Find where the given text appears and provide that cell's center as [X, Y] coordinate. 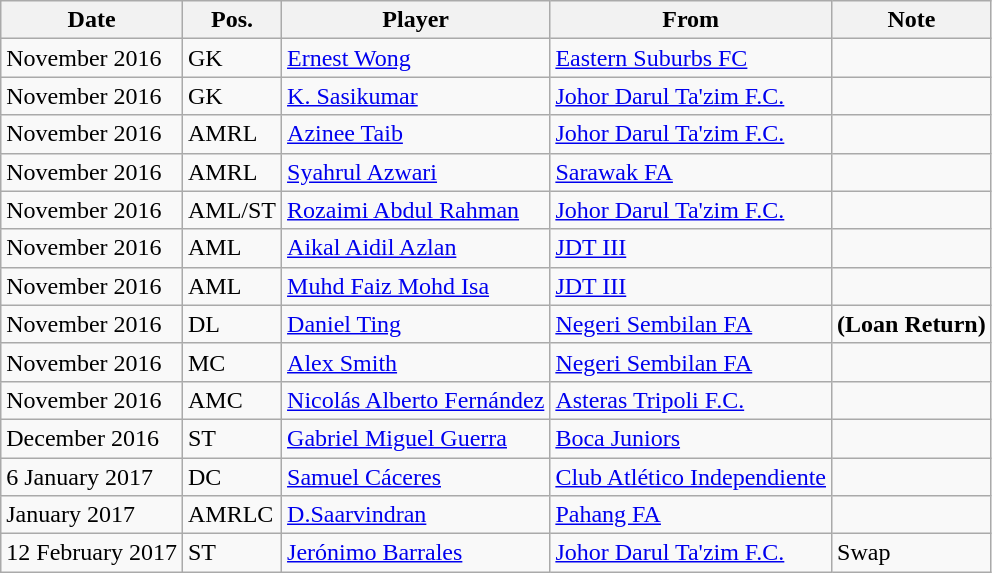
Samuel Cáceres [416, 477]
December 2016 [92, 438]
Syahrul Azwari [416, 172]
Azinee Taib [416, 134]
Alex Smith [416, 362]
Swap [912, 553]
Sarawak FA [691, 172]
Club Atlético Independiente [691, 477]
AMC [232, 400]
6 January 2017 [92, 477]
January 2017 [92, 515]
Nicolás Alberto Fernández [416, 400]
12 February 2017 [92, 553]
K. Sasikumar [416, 96]
Muhd Faiz Mohd Isa [416, 286]
Rozaimi Abdul Rahman [416, 210]
Date [92, 20]
Pos. [232, 20]
DC [232, 477]
Daniel Ting [416, 324]
Ernest Wong [416, 58]
AMRLC [232, 515]
Asteras Tripoli F.C. [691, 400]
Note [912, 20]
From [691, 20]
Jerónimo Barrales [416, 553]
Boca Juniors [691, 438]
Aikal Aidil Azlan [416, 248]
DL [232, 324]
Gabriel Miguel Guerra [416, 438]
Eastern Suburbs FC [691, 58]
D.Saarvindran [416, 515]
Pahang FA [691, 515]
(Loan Return) [912, 324]
MC [232, 362]
Player [416, 20]
AML/ST [232, 210]
